Locate the cell with the specified text and output its (x, y) center coordinate. 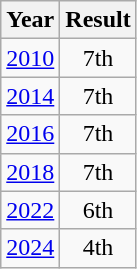
2024 (30, 248)
2022 (30, 210)
2016 (30, 134)
Result (98, 20)
2010 (30, 58)
2018 (30, 172)
2014 (30, 96)
Year (30, 20)
6th (98, 210)
4th (98, 248)
